Determine the [x, y] coordinate at the center of the cell enclosing the given text.  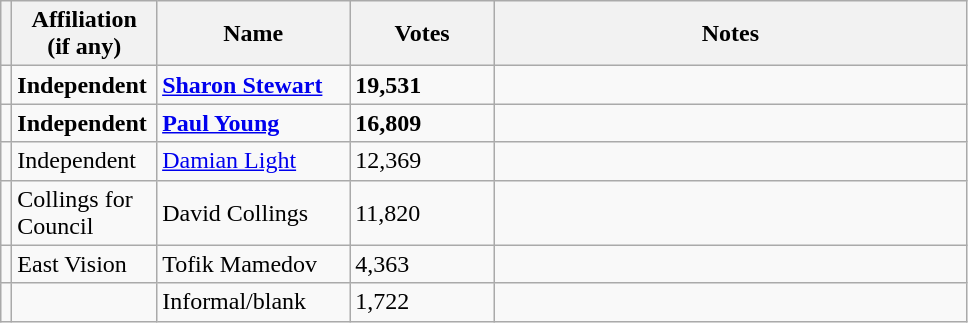
East Vision [84, 264]
Informal/blank [254, 302]
11,820 [422, 212]
1,722 [422, 302]
Tofik Mamedov [254, 264]
Name [254, 34]
Paul Young [254, 123]
Affiliation (if any) [84, 34]
16,809 [422, 123]
Damian Light [254, 161]
Notes [730, 34]
Sharon Stewart [254, 85]
4,363 [422, 264]
12,369 [422, 161]
19,531 [422, 85]
Collings for Council [84, 212]
David Collings [254, 212]
Votes [422, 34]
